Find where the given text appears and provide that cell's center as [X, Y] coordinate. 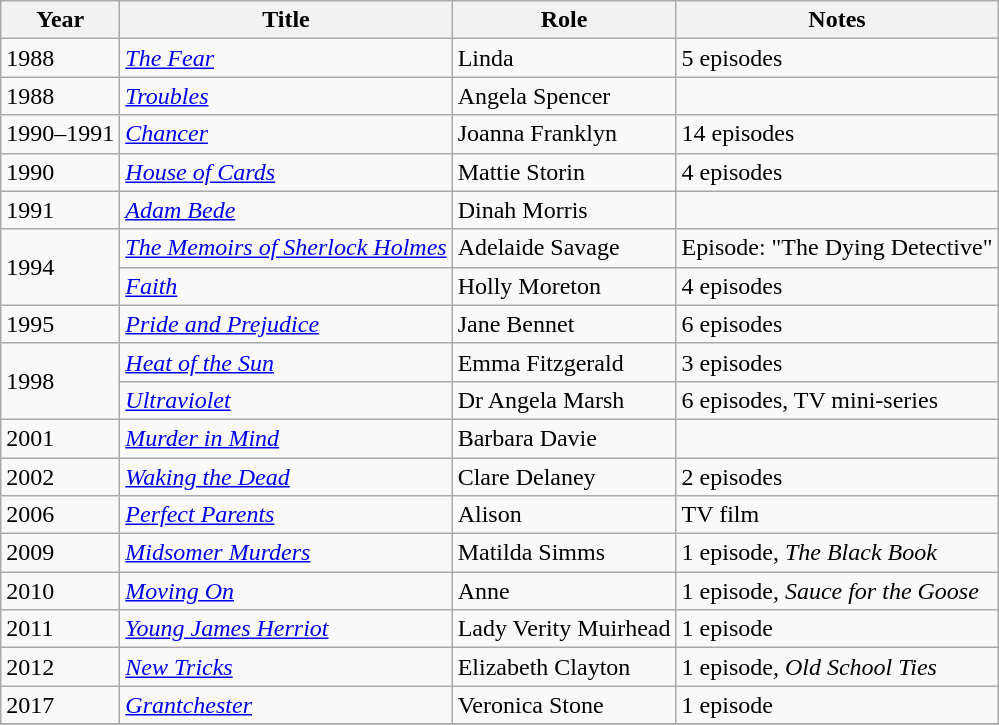
Heat of the Sun [286, 362]
Moving On [286, 591]
Troubles [286, 96]
3 episodes [837, 362]
Matilda Simms [564, 553]
1990–1991 [60, 134]
Young James Herriot [286, 629]
Waking the Dead [286, 477]
1998 [60, 381]
Ultraviolet [286, 400]
The Memoirs of Sherlock Holmes [286, 248]
Episode: "The Dying Detective" [837, 248]
Grantchester [286, 705]
14 episodes [837, 134]
Jane Bennet [564, 324]
Elizabeth Clayton [564, 667]
Adam Bede [286, 210]
The Fear [286, 58]
1995 [60, 324]
1990 [60, 172]
2009 [60, 553]
2006 [60, 515]
2001 [60, 438]
1 episode, Old School Ties [837, 667]
2002 [60, 477]
2017 [60, 705]
2010 [60, 591]
Joanna Franklyn [564, 134]
Murder in Mind [286, 438]
Pride and Prejudice [286, 324]
Barbara Davie [564, 438]
1 episode, Sauce for the Goose [837, 591]
Mattie Storin [564, 172]
TV film [837, 515]
1994 [60, 267]
Alison [564, 515]
Clare Delaney [564, 477]
Veronica Stone [564, 705]
New Tricks [286, 667]
Year [60, 20]
Lady Verity Muirhead [564, 629]
House of Cards [286, 172]
Chancer [286, 134]
Adelaide Savage [564, 248]
2011 [60, 629]
Notes [837, 20]
Perfect Parents [286, 515]
Dr Angela Marsh [564, 400]
Linda [564, 58]
1 episode, The Black Book [837, 553]
Title [286, 20]
1991 [60, 210]
Emma Fitzgerald [564, 362]
Midsomer Murders [286, 553]
Dinah Morris [564, 210]
Anne [564, 591]
6 episodes [837, 324]
Angela Spencer [564, 96]
Role [564, 20]
6 episodes, TV mini-series [837, 400]
Holly Moreton [564, 286]
Faith [286, 286]
2 episodes [837, 477]
5 episodes [837, 58]
2012 [60, 667]
